Identify which cell holds the provided text, then report its (x, y) central coordinate. 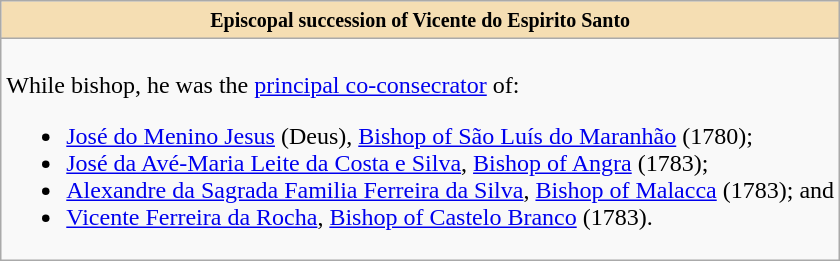
Episcopal succession of Vicente do Espirito Santo (420, 20)
